Detect which cell encompasses the target text, then output its (x, y) center coordinate. 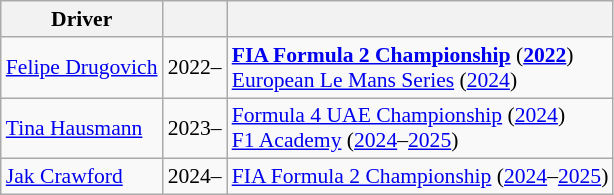
2023– (195, 128)
Jak Crawford (82, 177)
Tina Hausmann (82, 128)
2024– (195, 177)
2022– (195, 68)
Felipe Drugovich (82, 68)
FIA Formula 2 Championship (2024–2025) (420, 177)
Driver (82, 19)
Formula 4 UAE Championship (2024) F1 Academy (2024–2025) (420, 128)
FIA Formula 2 Championship (2022)European Le Mans Series (2024) (420, 68)
